Scan for the cell matching the given text and deliver its [x, y] coordinate at center. 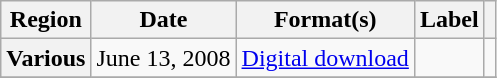
Digital download [325, 58]
Date [164, 20]
Format(s) [325, 20]
Region [46, 20]
June 13, 2008 [164, 58]
Label [449, 20]
Various [46, 58]
